Detect which cell encompasses the target text, then output its [x, y] center coordinate. 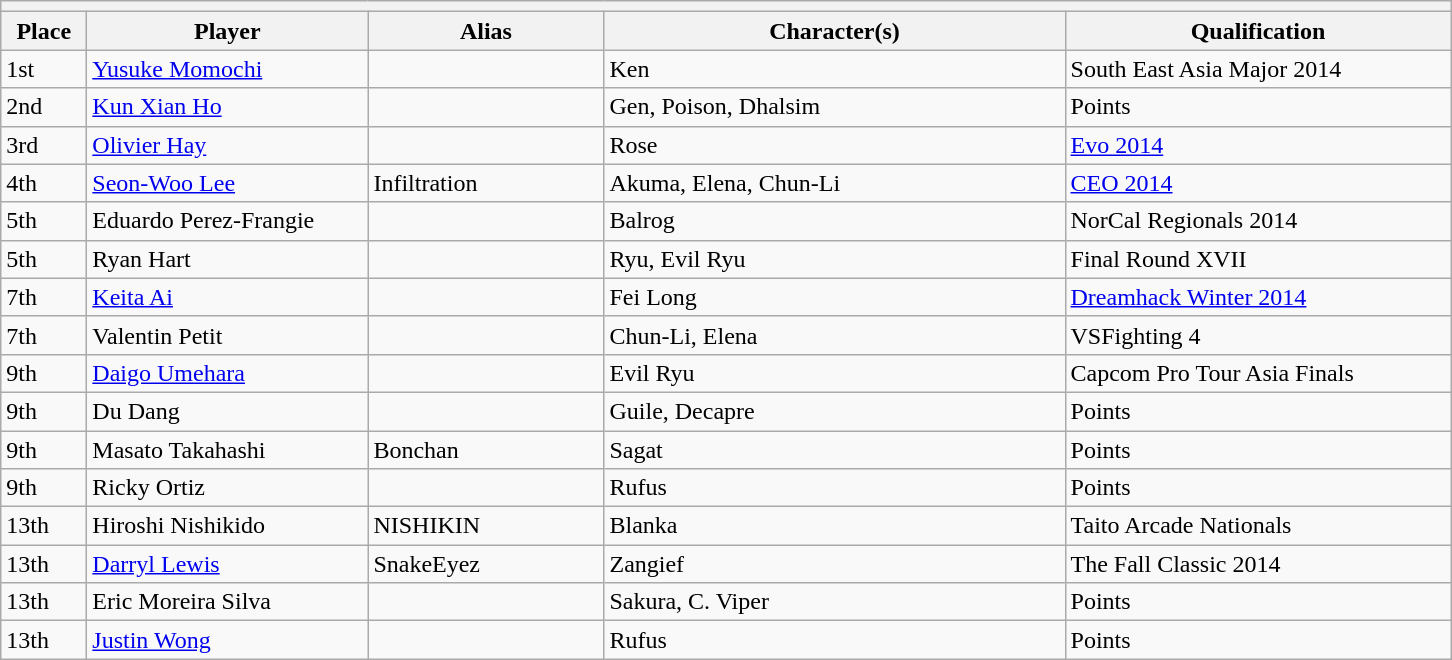
Justin Wong [228, 640]
Guile, Decapre [834, 411]
Qualification [1258, 31]
4th [44, 183]
Final Round XVII [1258, 259]
South East Asia Major 2014 [1258, 69]
Ryan Hart [228, 259]
Chun-Li, Elena [834, 335]
Valentin Petit [228, 335]
Ricky Ortiz [228, 488]
Du Dang [228, 411]
Ken [834, 69]
Yusuke Momochi [228, 69]
The Fall Classic 2014 [1258, 564]
Place [44, 31]
Zangief [834, 564]
Eduardo Perez-Frangie [228, 221]
Ryu, Evil Ryu [834, 259]
Evo 2014 [1258, 145]
Daigo Umehara [228, 373]
Eric Moreira Silva [228, 602]
NISHIKIN [486, 526]
2nd [44, 107]
Fei Long [834, 297]
VSFighting 4 [1258, 335]
Player [228, 31]
Capcom Pro Tour Asia Finals [1258, 373]
1st [44, 69]
CEO 2014 [1258, 183]
Darryl Lewis [228, 564]
Rose [834, 145]
NorCal Regionals 2014 [1258, 221]
Evil Ryu [834, 373]
Seon-Woo Lee [228, 183]
Keita Ai [228, 297]
Sagat [834, 449]
Hiroshi Nishikido [228, 526]
3rd [44, 145]
Taito Arcade Nationals [1258, 526]
Akuma, Elena, Chun-Li [834, 183]
Masato Takahashi [228, 449]
Dreamhack Winter 2014 [1258, 297]
Sakura, C. Viper [834, 602]
Bonchan [486, 449]
Blanka [834, 526]
Infiltration [486, 183]
SnakeEyez [486, 564]
Olivier Hay [228, 145]
Balrog [834, 221]
Gen, Poison, Dhalsim [834, 107]
Kun Xian Ho [228, 107]
Character(s) [834, 31]
Alias [486, 31]
